Scan for the cell matching the given text and deliver its (x, y) coordinate at center. 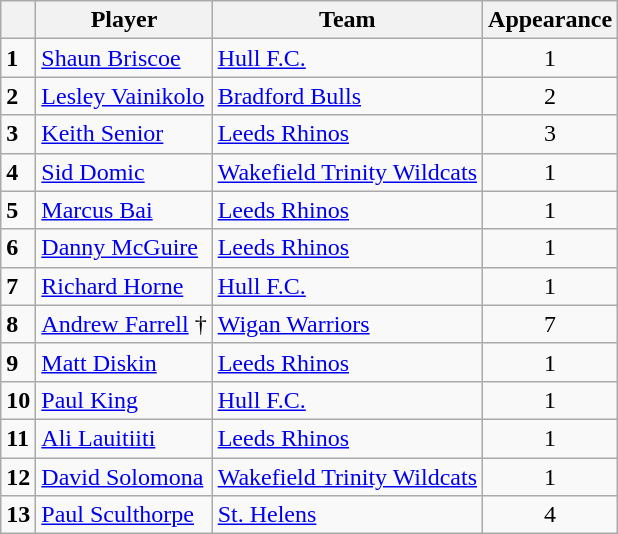
6 (18, 248)
9 (18, 362)
Appearance (550, 20)
11 (18, 438)
Ali Lauitiiti (124, 438)
Richard Horne (124, 286)
Lesley Vainikolo (124, 96)
Keith Senior (124, 134)
St. Helens (347, 515)
Player (124, 20)
10 (18, 400)
Danny McGuire (124, 248)
Wigan Warriors (347, 324)
David Solomona (124, 477)
Paul King (124, 400)
Paul Sculthorpe (124, 515)
Matt Diskin (124, 362)
5 (18, 210)
13 (18, 515)
Sid Domic (124, 172)
Marcus Bai (124, 210)
Andrew Farrell † (124, 324)
Shaun Briscoe (124, 58)
8 (18, 324)
12 (18, 477)
Team (347, 20)
Bradford Bulls (347, 96)
